Detect which cell encompasses the target text, then output its (x, y) center coordinate. 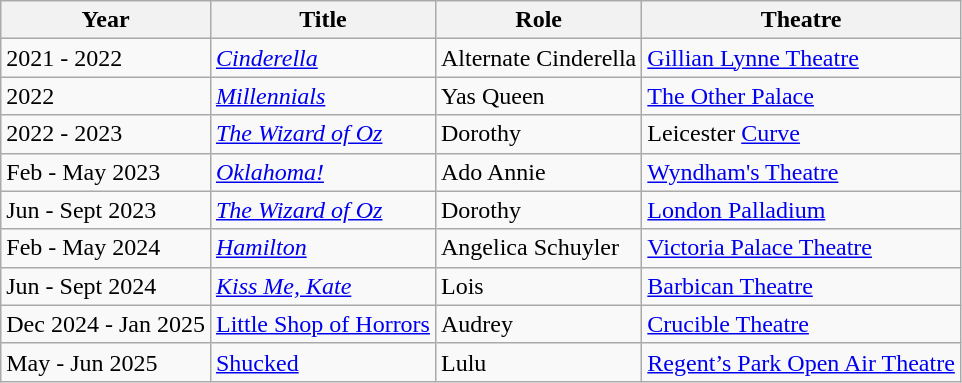
Jun - Sept 2024 (106, 286)
Kiss Me, Kate (322, 286)
Cinderella (322, 58)
London Palladium (802, 210)
Theatre (802, 20)
2022 - 2023 (106, 134)
2021 - 2022 (106, 58)
Millennials (322, 96)
Ado Annie (538, 172)
Feb - May 2024 (106, 248)
Barbican Theatre (802, 286)
Audrey (538, 324)
Alternate Cinderella (538, 58)
Shucked (322, 362)
Hamilton (322, 248)
Title (322, 20)
Oklahoma! (322, 172)
Crucible Theatre (802, 324)
Victoria Palace Theatre (802, 248)
Yas Queen (538, 96)
Little Shop of Horrors (322, 324)
Lulu (538, 362)
Year (106, 20)
Dec 2024 - Jan 2025 (106, 324)
Regent’s Park Open Air Theatre (802, 362)
Wyndham's Theatre (802, 172)
Leicester Curve (802, 134)
Gillian Lynne Theatre (802, 58)
May - Jun 2025 (106, 362)
Role (538, 20)
Angelica Schuyler (538, 248)
The Other Palace (802, 96)
2022 (106, 96)
Feb - May 2023 (106, 172)
Lois (538, 286)
Jun - Sept 2023 (106, 210)
